Output the (x, y) coordinate of the center of the cell containing the given text.  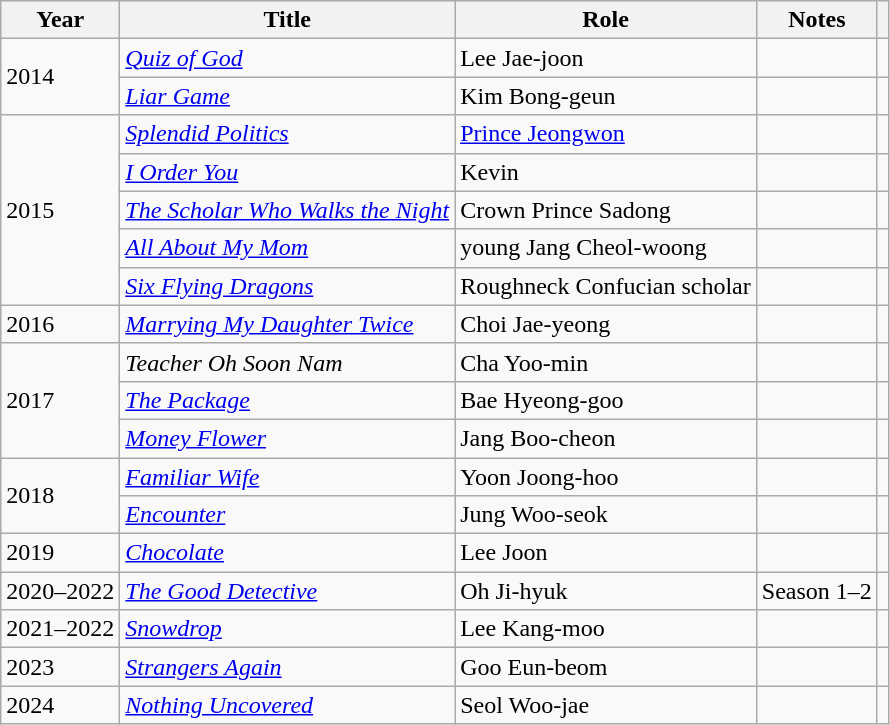
2020–2022 (60, 591)
Encounter (288, 515)
Snowdrop (288, 629)
Liar Game (288, 96)
Title (288, 20)
Yoon Joong-hoo (606, 477)
Kevin (606, 172)
Choi Jae-yeong (606, 324)
2019 (60, 553)
The Scholar Who Walks the Night (288, 210)
Cha Yoo-min (606, 362)
Quiz of God (288, 58)
Role (606, 20)
2016 (60, 324)
Seol Woo-jae (606, 705)
2023 (60, 667)
Splendid Politics (288, 134)
2021–2022 (60, 629)
Lee Jae-joon (606, 58)
Lee Joon (606, 553)
2017 (60, 400)
The Good Detective (288, 591)
Roughneck Confucian scholar (606, 286)
2015 (60, 210)
Bae Hyeong-goo (606, 400)
Kim Bong-geun (606, 96)
2024 (60, 705)
Six Flying Dragons (288, 286)
Prince Jeongwon (606, 134)
Strangers Again (288, 667)
2014 (60, 77)
The Package (288, 400)
2018 (60, 496)
Jang Boo-cheon (606, 438)
Notes (816, 20)
Familiar Wife (288, 477)
All About My Mom (288, 248)
Teacher Oh Soon Nam (288, 362)
Season 1–2 (816, 591)
Goo Eun-beom (606, 667)
young Jang Cheol-woong (606, 248)
Lee Kang-moo (606, 629)
Marrying My Daughter Twice (288, 324)
Year (60, 20)
Crown Prince Sadong (606, 210)
Money Flower (288, 438)
Oh Ji-hyuk (606, 591)
Chocolate (288, 553)
Jung Woo-seok (606, 515)
Nothing Uncovered (288, 705)
I Order You (288, 172)
